Output the [x, y] coordinate of the center of the cell containing the given text.  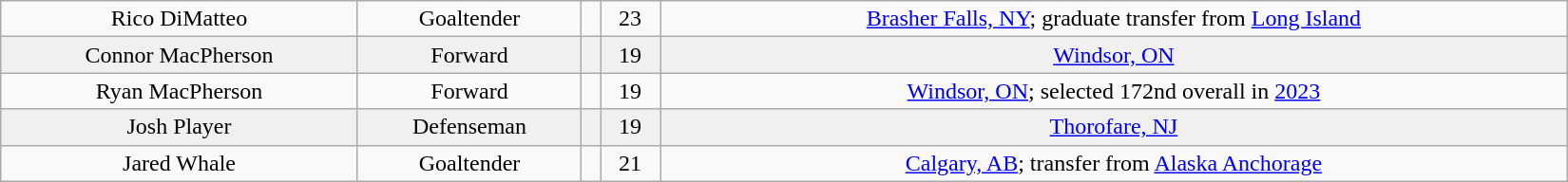
Jared Whale [180, 163]
Josh Player [180, 127]
Windsor, ON [1114, 55]
23 [631, 19]
Ryan MacPherson [180, 91]
21 [631, 163]
Brasher Falls, NY; graduate transfer from Long Island [1114, 19]
Defenseman [469, 127]
Calgary, AB; transfer from Alaska Anchorage [1114, 163]
Connor MacPherson [180, 55]
Windsor, ON; selected 172nd overall in 2023 [1114, 91]
Rico DiMatteo [180, 19]
Thorofare, NJ [1114, 127]
